Find where the given text appears and provide that cell's center as [x, y] coordinate. 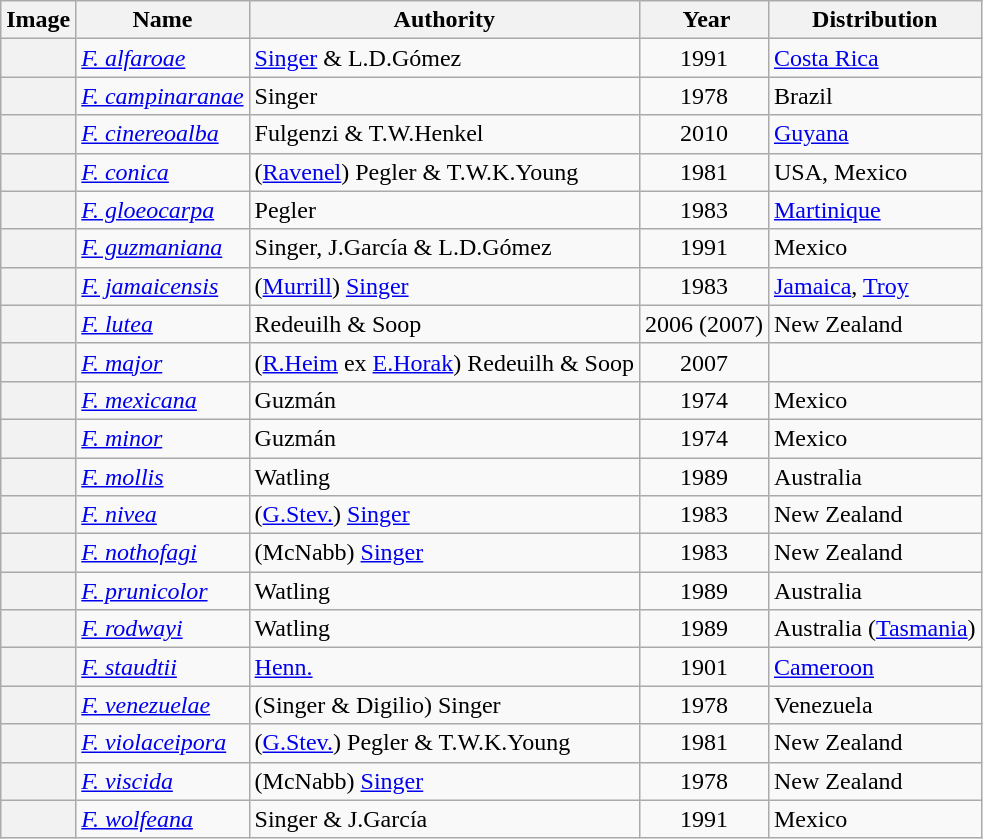
F. prunicolor [162, 591]
Brazil [874, 96]
F. guzmaniana [162, 248]
Singer & L.D.Gómez [444, 58]
Name [162, 20]
Image [38, 20]
(G.Stev.) Singer [444, 515]
F. minor [162, 438]
Pegler [444, 210]
Guyana [874, 134]
Redeuilh & Soop [444, 324]
F. major [162, 362]
F. conica [162, 172]
F. venezuelae [162, 705]
(Singer & Digilio) Singer [444, 705]
Costa Rica [874, 58]
USA, Mexico [874, 172]
F. cinereoalba [162, 134]
F. gloeocarpa [162, 210]
(R.Heim ex E.Horak) Redeuilh & Soop [444, 362]
F. violaceipora [162, 743]
Martinique [874, 210]
Distribution [874, 20]
F. rodwayi [162, 629]
Venezuela [874, 705]
F. campinaranae [162, 96]
F. staudtii [162, 667]
F. mollis [162, 477]
(Ravenel) Pegler & T.W.K.Young [444, 172]
Fulgenzi & T.W.Henkel [444, 134]
F. nothofagi [162, 553]
F. lutea [162, 324]
F. alfaroae [162, 58]
Australia (Tasmania) [874, 629]
Singer & J.García [444, 819]
Cameroon [874, 667]
2007 [704, 362]
Jamaica, Troy [874, 286]
F. nivea [162, 515]
Authority [444, 20]
(Murrill) Singer [444, 286]
F. viscida [162, 781]
F. mexicana [162, 400]
(G.Stev.) Pegler & T.W.K.Young [444, 743]
Singer, J.García & L.D.Gómez [444, 248]
F. wolfeana [162, 819]
Year [704, 20]
1901 [704, 667]
2010 [704, 134]
Singer [444, 96]
F. jamaicensis [162, 286]
Henn. [444, 667]
2006 (2007) [704, 324]
